From the cell containing the given text, extract its center point as (x, y) coordinate. 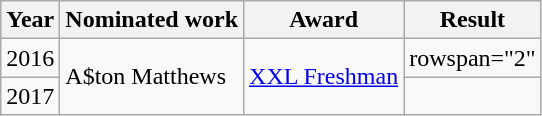
A$ton Matthews (152, 77)
2017 (30, 96)
Result (473, 20)
XXL Freshman (324, 77)
Year (30, 20)
Award (324, 20)
2016 (30, 58)
rowspan="2" (473, 58)
Nominated work (152, 20)
